Detect which cell encompasses the target text, then output its (x, y) center coordinate. 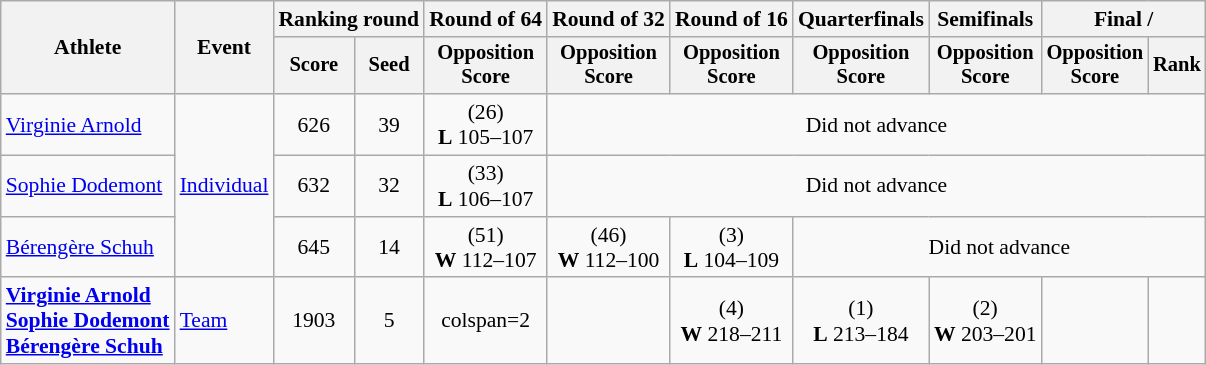
Athlete (88, 48)
Individual (224, 186)
Team (224, 322)
Score (314, 66)
1903 (314, 322)
Event (224, 48)
Round of 16 (732, 19)
Quarterfinals (861, 19)
Seed (389, 66)
Semifinals (986, 19)
(2)W 203–201 (986, 322)
Final / (1124, 19)
5 (389, 322)
626 (314, 124)
645 (314, 248)
(33)L 106–107 (486, 186)
(3)L 104–109 (732, 248)
Ranking round (348, 19)
(4)W 218–211 (732, 322)
colspan=2 (486, 322)
32 (389, 186)
(1)L 213–184 (861, 322)
(26)L 105–107 (486, 124)
(46)W 112–100 (608, 248)
Virginie ArnoldSophie DodemontBérengère Schuh (88, 322)
Rank (1177, 66)
14 (389, 248)
Bérengère Schuh (88, 248)
Sophie Dodemont (88, 186)
39 (389, 124)
Round of 32 (608, 19)
(51)W 112–107 (486, 248)
Virginie Arnold (88, 124)
Round of 64 (486, 19)
632 (314, 186)
